Find where the given text appears and provide that cell's center as (X, Y) coordinate. 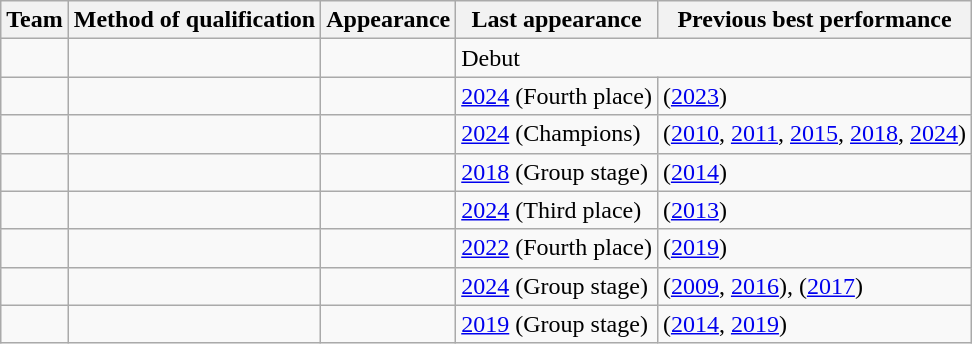
Team (35, 20)
Previous best performance (814, 20)
2019 (Group stage) (557, 324)
Method of qualification (194, 20)
2024 (Group stage) (557, 286)
2022 (Fourth place) (557, 248)
Last appearance (557, 20)
Appearance (388, 20)
Debut (714, 58)
(2023) (814, 96)
(2009, 2016), (2017) (814, 286)
(2010, 2011, 2015, 2018, 2024) (814, 134)
2024 (Fourth place) (557, 96)
2024 (Third place) (557, 210)
2024 (Champions) (557, 134)
(2013) (814, 210)
2018 (Group stage) (557, 172)
(2014) (814, 172)
(2019) (814, 248)
(2014, 2019) (814, 324)
